From the cell containing the given text, extract its center point as (X, Y) coordinate. 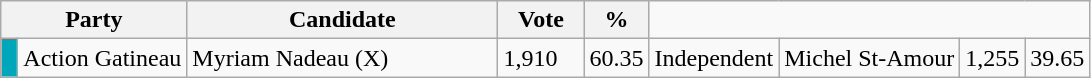
Party (94, 20)
Independent (714, 58)
Myriam Nadeau (X) (342, 58)
39.65 (1058, 58)
Candidate (342, 20)
Action Gatineau (102, 58)
1,910 (541, 58)
1,255 (992, 58)
Michel St-Amour (870, 58)
% (616, 20)
60.35 (616, 58)
Vote (541, 20)
